Detect which cell encompasses the target text, then output its [X, Y] center coordinate. 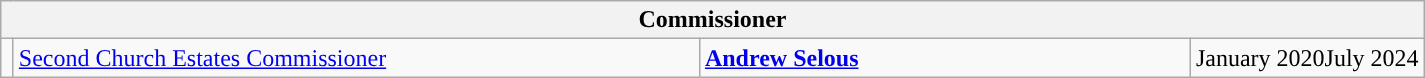
Second Church Estates Commissioner [356, 58]
Commissioner [712, 20]
Andrew Selous [944, 58]
January 2020July 2024 [1307, 58]
